Extract the [x, y] coordinate from the center of the cell holding the provided text.  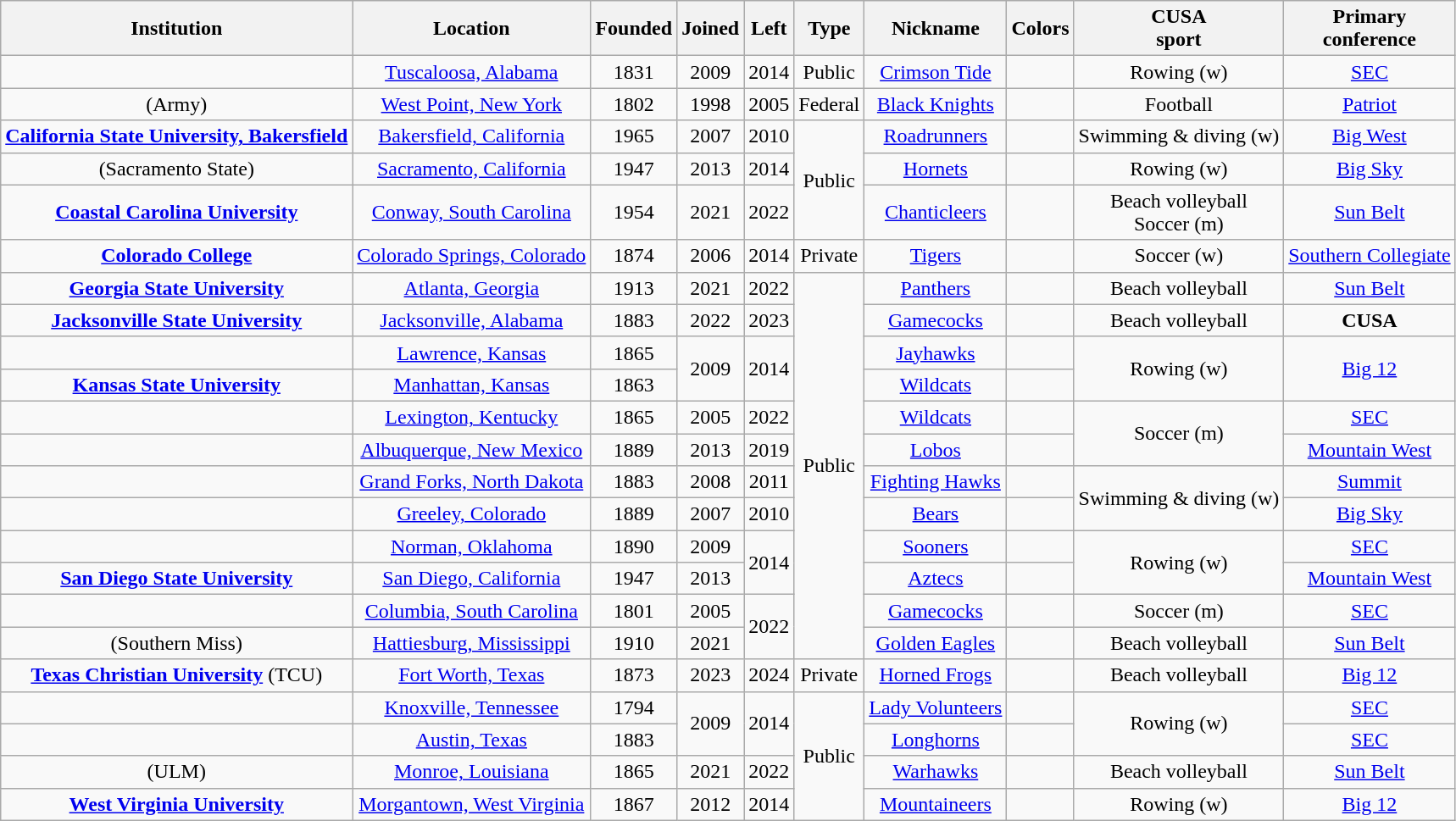
(Sacramento State) [176, 169]
Institution [176, 29]
Tigers [936, 256]
Fort Worth, Texas [471, 675]
1910 [634, 643]
Lexington, Kentucky [471, 417]
1913 [634, 288]
Conway, South Carolina [471, 212]
San Diego, California [471, 579]
1831 [634, 72]
Jacksonville State University [176, 320]
Southern Collegiate [1370, 256]
Fighting Hawks [936, 482]
Crimson Tide [936, 72]
Sacramento, California [471, 169]
Jacksonville, Alabama [471, 320]
Football [1179, 104]
Big West [1370, 136]
Morgantown, West Virginia [471, 804]
1873 [634, 675]
Black Knights [936, 104]
Colorado Springs, Colorado [471, 256]
Atlanta, Georgia [471, 288]
Kansas State University [176, 385]
Knoxville, Tennessee [471, 707]
Primaryconference [1370, 29]
1802 [634, 104]
1965 [634, 136]
2006 [710, 256]
Mountaineers [936, 804]
Hornets [936, 169]
West Point, New York [471, 104]
CUSA [1370, 320]
1998 [710, 104]
Manhattan, Kansas [471, 385]
Columbia, South Carolina [471, 611]
Sooners [936, 546]
Georgia State University [176, 288]
Austin, Texas [471, 740]
Summit [1370, 482]
West Virginia University [176, 804]
Texas Christian University (TCU) [176, 675]
Lady Volunteers [936, 707]
2019 [770, 450]
Left [770, 29]
Chanticleers [936, 212]
(Southern Miss) [176, 643]
1874 [634, 256]
Lawrence, Kansas [471, 352]
2011 [770, 482]
1954 [634, 212]
Beach volleyballSoccer (m) [1179, 212]
2012 [710, 804]
Colorado College [176, 256]
Lobos [936, 450]
1801 [634, 611]
Nickname [936, 29]
Albuquerque, New Mexico [471, 450]
1867 [634, 804]
Longhorns [936, 740]
Coastal Carolina University [176, 212]
Bears [936, 514]
2008 [710, 482]
Horned Frogs [936, 675]
Tuscaloosa, Alabama [471, 72]
Joined [710, 29]
Warhawks [936, 772]
Monroe, Louisiana [471, 772]
Type [829, 29]
(ULM) [176, 772]
Patriot [1370, 104]
2024 [770, 675]
San Diego State University [176, 579]
Grand Forks, North Dakota [471, 482]
Federal [829, 104]
1863 [634, 385]
Golden Eagles [936, 643]
Greeley, Colorado [471, 514]
1794 [634, 707]
Location [471, 29]
Soccer (w) [1179, 256]
Roadrunners [936, 136]
CUSAsport [1179, 29]
Aztecs [936, 579]
California State University, Bakersfield [176, 136]
Colors [1041, 29]
Bakersfield, California [471, 136]
Panthers [936, 288]
Hattiesburg, Mississippi [471, 643]
1890 [634, 546]
Founded [634, 29]
(Army) [176, 104]
Norman, Oklahoma [471, 546]
Jayhawks [936, 352]
